Extract the (X, Y) coordinate from the center of the cell holding the provided text.  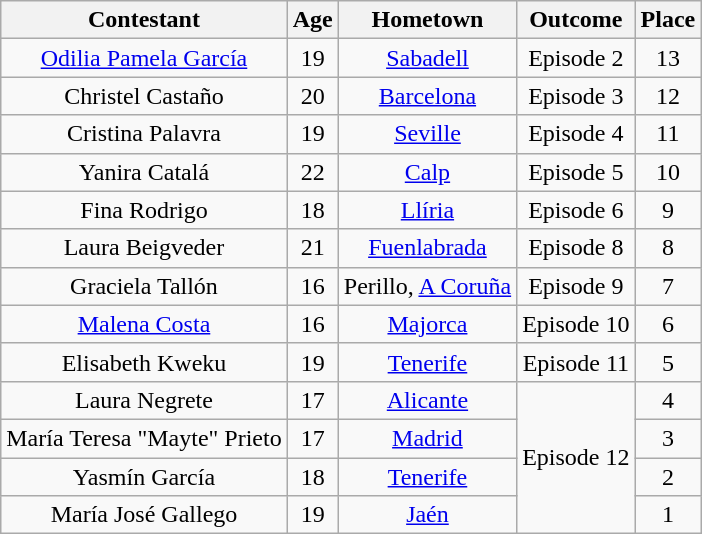
Episode 2 (576, 58)
22 (312, 172)
María Teresa "Mayte" Prieto (144, 438)
6 (668, 324)
Calp (427, 172)
Madrid (427, 438)
Yanira Catalá (144, 172)
8 (668, 248)
Cristina Palavra (144, 134)
Episode 5 (576, 172)
Laura Beigveder (144, 248)
4 (668, 400)
Contestant (144, 20)
9 (668, 210)
3 (668, 438)
Fuenlabrada (427, 248)
Episode 11 (576, 362)
Episode 3 (576, 96)
13 (668, 58)
Malena Costa (144, 324)
10 (668, 172)
Outcome (576, 20)
Barcelona (427, 96)
Episode 8 (576, 248)
Yasmín García (144, 477)
21 (312, 248)
Hometown (427, 20)
Seville (427, 134)
Fina Rodrigo (144, 210)
11 (668, 134)
Alicante (427, 400)
12 (668, 96)
Elisabeth Kweku (144, 362)
5 (668, 362)
Episode 10 (576, 324)
Episode 6 (576, 210)
7 (668, 286)
Place (668, 20)
Majorca (427, 324)
Graciela Tallón (144, 286)
Jaén (427, 515)
Age (312, 20)
Laura Negrete (144, 400)
Llíria (427, 210)
Odilia Pamela García (144, 58)
Sabadell (427, 58)
1 (668, 515)
Episode 12 (576, 457)
2 (668, 477)
Perillo, A Coruña (427, 286)
Episode 4 (576, 134)
20 (312, 96)
Christel Castaño (144, 96)
María José Gallego (144, 515)
Episode 9 (576, 286)
